Scan for the cell matching the given text and deliver its (X, Y) coordinate at center. 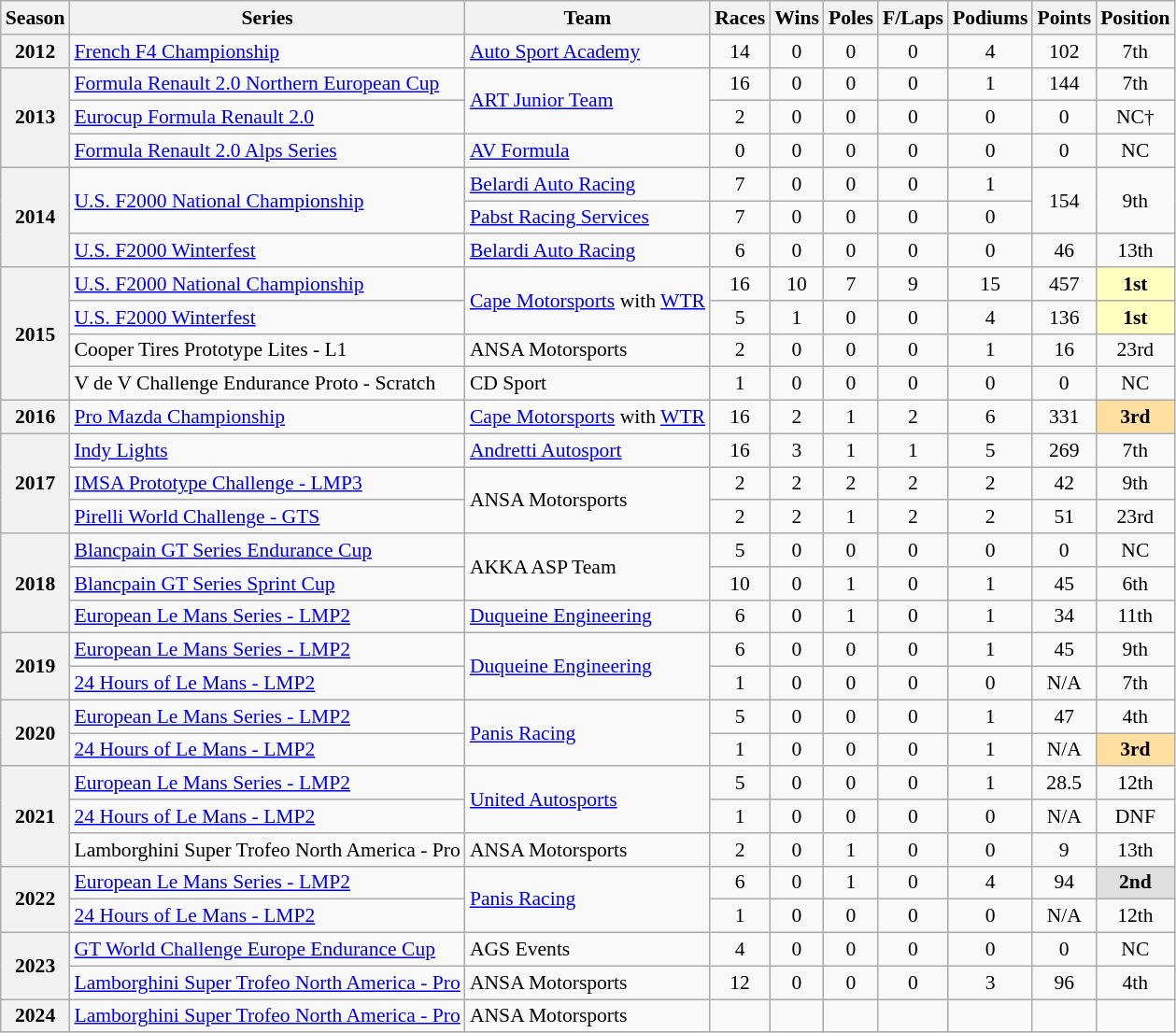
2017 (35, 484)
Pirelli World Challenge - GTS (267, 517)
Pabst Racing Services (588, 218)
Season (35, 18)
Podiums (990, 18)
F/Laps (914, 18)
34 (1064, 616)
V de V Challenge Endurance Proto - Scratch (267, 384)
Indy Lights (267, 450)
Poles (851, 18)
Auto Sport Academy (588, 51)
2016 (35, 417)
IMSA Prototype Challenge - LMP3 (267, 484)
2020 (35, 732)
Blancpain GT Series Sprint Cup (267, 584)
French F4 Championship (267, 51)
15 (990, 284)
47 (1064, 716)
144 (1064, 84)
28.5 (1064, 784)
2023 (35, 966)
Formula Renault 2.0 Alps Series (267, 151)
2012 (35, 51)
457 (1064, 284)
94 (1064, 883)
Formula Renault 2.0 Northern European Cup (267, 84)
2018 (35, 583)
CD Sport (588, 384)
Pro Mazda Championship (267, 417)
Points (1064, 18)
Wins (797, 18)
NC† (1135, 118)
2013 (35, 118)
6th (1135, 584)
Series (267, 18)
136 (1064, 318)
DNF (1135, 816)
42 (1064, 484)
102 (1064, 51)
Eurocup Formula Renault 2.0 (267, 118)
51 (1064, 517)
AGS Events (588, 950)
2024 (35, 1016)
12 (740, 983)
2015 (35, 333)
GT World Challenge Europe Endurance Cup (267, 950)
AV Formula (588, 151)
96 (1064, 983)
Andretti Autosport (588, 450)
Cooper Tires Prototype Lites - L1 (267, 350)
46 (1064, 251)
AKKA ASP Team (588, 566)
2014 (35, 217)
ART Junior Team (588, 101)
United Autosports (588, 800)
269 (1064, 450)
Blancpain GT Series Endurance Cup (267, 550)
11th (1135, 616)
331 (1064, 417)
2019 (35, 667)
2nd (1135, 883)
14 (740, 51)
2022 (35, 899)
Team (588, 18)
2021 (35, 816)
Position (1135, 18)
Races (740, 18)
154 (1064, 200)
